Output the [X, Y] coordinate of the center of the cell containing the given text.  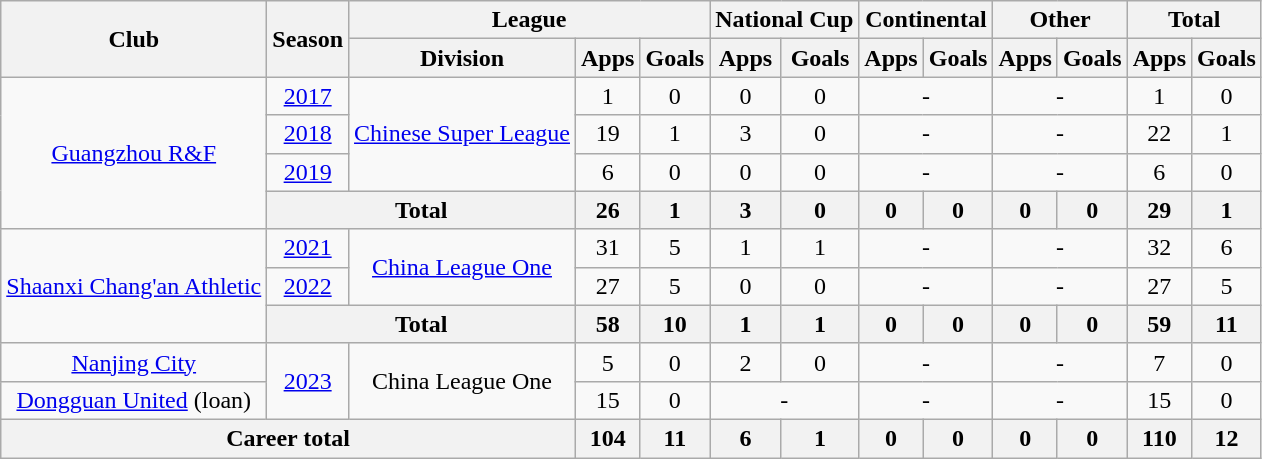
2017 [308, 96]
Career total [288, 438]
59 [1159, 324]
National Cup [784, 20]
2021 [308, 248]
31 [608, 248]
19 [608, 134]
2023 [308, 381]
Guangzhou R&F [134, 153]
2 [746, 362]
2022 [308, 286]
10 [675, 324]
Nanjing City [134, 362]
26 [608, 210]
110 [1159, 438]
22 [1159, 134]
Season [308, 39]
Chinese Super League [462, 134]
Dongguan United (loan) [134, 400]
12 [1227, 438]
2019 [308, 172]
League [530, 20]
Division [462, 58]
Continental [926, 20]
58 [608, 324]
Club [134, 39]
Shaanxi Chang'an Athletic [134, 286]
2018 [308, 134]
Other [1060, 20]
32 [1159, 248]
104 [608, 438]
7 [1159, 362]
29 [1159, 210]
